From the cell containing the given text, extract its center point as (X, Y) coordinate. 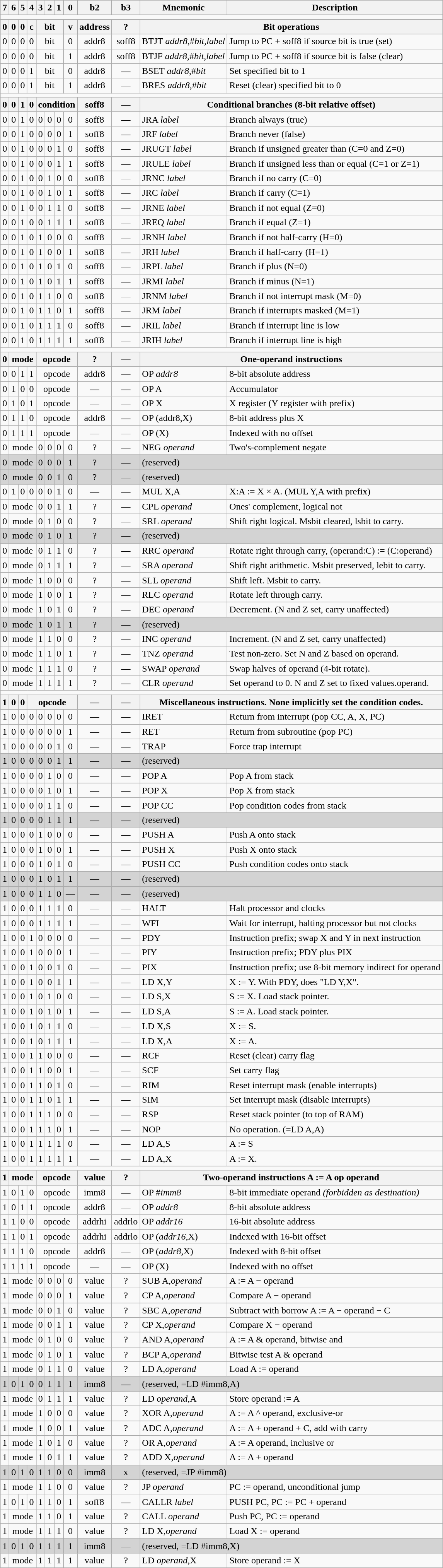
Set operand to 0. N and Z set to fixed values.operand. (335, 683)
SCF (184, 1070)
CP X,operand (184, 1325)
CPL operand (184, 506)
(reserved, =LD #imm8,A) (291, 1384)
BTJF addr8,#bit,label (184, 56)
Shift right arithmetic. Msbit preserved, lebit to carry. (335, 565)
Reset (clear) specified bit to 0 (335, 85)
Branch if unsigned less than or equal (C=1 or Z=1) (335, 164)
SUB A,operand (184, 1281)
TRAP (184, 746)
A := X. (335, 1159)
Reset interrupt mask (enable interrupts) (335, 1085)
PIY (184, 952)
v (70, 27)
JRM label (184, 311)
Store operand := A (335, 1399)
x (126, 1472)
JP operand (184, 1487)
IRET (184, 717)
LD operand,X (184, 1561)
6 (14, 8)
Force trap interrupt (335, 746)
WFI (184, 923)
S := X. Load stack pointer. (335, 997)
Wait for interrupt, halting processor but not clocks (335, 923)
X := Y. With PDY, does "LD Y,X". (335, 982)
Branch if plus (N=0) (335, 267)
PUSH PC, PC := PC + operand (335, 1501)
PIX (184, 967)
SRL operand (184, 521)
Shift left. Msbit to carry. (335, 580)
One-operand instructions (291, 359)
LD operand,A (184, 1399)
Miscellaneous instructions. None implicitly set the condition codes. (291, 702)
ADC A,operand (184, 1428)
LD S,A (184, 1011)
A := A − operand (335, 1281)
Halt processor and clocks (335, 908)
POP CC (184, 805)
LD A,operand (184, 1369)
Branch if interrupts masked (M=1) (335, 311)
Two-operand instructions A := A op operand (291, 1178)
POP A (184, 776)
PUSH A (184, 834)
Bitwise test A & operand (335, 1354)
A := A ^ operand, exclusive-or (335, 1413)
JRULE label (184, 164)
JRIL label (184, 325)
Return from interrupt (pop CC, A, X, PC) (335, 717)
Rotate right through carry, (operand:C) := (C:operand) (335, 551)
Indexed with 16-bit offset (335, 1236)
Indexed with 8-bit offset (335, 1251)
(reserved, =JP #imm8) (291, 1472)
SWAP operand (184, 669)
SRA operand (184, 565)
JRF label (184, 134)
Push PC, PC := operand (335, 1516)
SIM (184, 1100)
Pop X from stack (335, 790)
Load A := operand (335, 1369)
JRC label (184, 193)
TNZ operand (184, 654)
b3 (126, 8)
PC := operand, unconditional jump (335, 1487)
CP A,operand (184, 1295)
4 (32, 8)
MUL X,A (184, 492)
A := S (335, 1144)
Set interrupt mask (disable interrupts) (335, 1100)
(reserved, =LD #imm8,X) (291, 1546)
Bit operations (291, 27)
XOR A,operand (184, 1413)
Branch if equal (Z=1) (335, 222)
LD A,S (184, 1144)
CALLR label (184, 1501)
No operation. (=LD A,A) (335, 1129)
SBC A,operand (184, 1310)
Swap halves of operand (4-bit rotate). (335, 669)
c (32, 27)
OP (addr16,X) (184, 1236)
OP addr16 (184, 1222)
Branch if interrupt line is high (335, 340)
CLR operand (184, 683)
Reset stack pointer (to top of RAM) (335, 1115)
LD A,X (184, 1159)
HALT (184, 908)
JRNE label (184, 208)
JRNM label (184, 296)
PUSH CC (184, 864)
Jump to PC + soff8 if source bit is true (set) (335, 41)
Accumulator (335, 389)
X register (Y register with prefix) (335, 404)
CALL operand (184, 1516)
Branch never (false) (335, 134)
X := S. (335, 1026)
PDY (184, 938)
RCF (184, 1055)
Set specified bit to 1 (335, 71)
Store operand := X (335, 1561)
LD X,S (184, 1026)
BSET addr8,#bit (184, 71)
Set carry flag (335, 1070)
JRUGT label (184, 149)
Increment. (N and Z set, carry unaffected) (335, 639)
JRNH label (184, 237)
5 (22, 8)
Subtract with borrow A := A − operand − C (335, 1310)
NEG operand (184, 448)
BRES addr8,#bit (184, 85)
Two's-complement negate (335, 448)
Rotate left through carry. (335, 595)
A := A & operand, bitwise and (335, 1340)
A := A + operand (335, 1457)
JREQ label (184, 222)
INC operand (184, 639)
Load X := operand (335, 1531)
X := A. (335, 1041)
LD X,A (184, 1041)
LD X,Y (184, 982)
Instruction prefix; PDY plus PIX (335, 952)
b2 (94, 8)
condition (56, 104)
JRPL label (184, 267)
A := A operand, inclusive or (335, 1443)
Pop A from stack (335, 776)
JRA label (184, 119)
Conditional branches (8-bit relative offset) (291, 104)
address (94, 27)
Reset (clear) carry flag (335, 1055)
Branch if interrupt line is low (335, 325)
JRMI label (184, 281)
Description (335, 8)
2 (50, 8)
POP X (184, 790)
Mnemonic (184, 8)
SLL operand (184, 580)
Test non-zero. Set N and Z based on operand. (335, 654)
OP #imm8 (184, 1192)
Decrement. (N and Z set, carry unaffected) (335, 609)
JRIH label (184, 340)
Instruction prefix; use 8-bit memory indirect for operand (335, 967)
Branch if carry (C=1) (335, 193)
LD S,X (184, 997)
7 (5, 8)
DEC operand (184, 609)
RLC operand (184, 595)
8-bit address plus X (335, 418)
Push A onto stack (335, 834)
RRC operand (184, 551)
Compare X − operand (335, 1325)
RIM (184, 1085)
OP A (184, 389)
Push X onto stack (335, 849)
Shift right logical. Msbit cleared, lsbit to carry. (335, 521)
RSP (184, 1115)
Push condition codes onto stack (335, 864)
Branch if not interrupt mask (M=0) (335, 296)
Branch if unsigned greater than (C=0 and Z=0) (335, 149)
Branch if not equal (Z=0) (335, 208)
Return from subroutine (pop PC) (335, 732)
JRNC label (184, 178)
X:A := X × A. (MUL Y,A with prefix) (335, 492)
S := A. Load stack pointer. (335, 1011)
3 (41, 8)
Branch if minus (N=1) (335, 281)
BCP A,operand (184, 1354)
Branch if not half-carry (H=0) (335, 237)
ADD X,operand (184, 1457)
Instruction prefix; swap X and Y in next instruction (335, 938)
Ones' complement, logical not (335, 506)
16-bit absolute address (335, 1222)
AND A,operand (184, 1340)
NOP (184, 1129)
Branch if no carry (C=0) (335, 178)
Pop condition codes from stack (335, 805)
Compare A − operand (335, 1295)
RET (184, 732)
8-bit immediate operand (forbidden as destination) (335, 1192)
PUSH X (184, 849)
A := A + operand + C, add with carry (335, 1428)
Branch always (true) (335, 119)
Branch if half-carry (H=1) (335, 252)
OR A,operand (184, 1443)
Jump to PC + soff8 if source bit is false (clear) (335, 56)
BTJT addr8,#bit,label (184, 41)
OP X (184, 404)
LD X,operand (184, 1531)
JRH label (184, 252)
